Determine the (X, Y) coordinate at the center of the cell enclosing the given text.  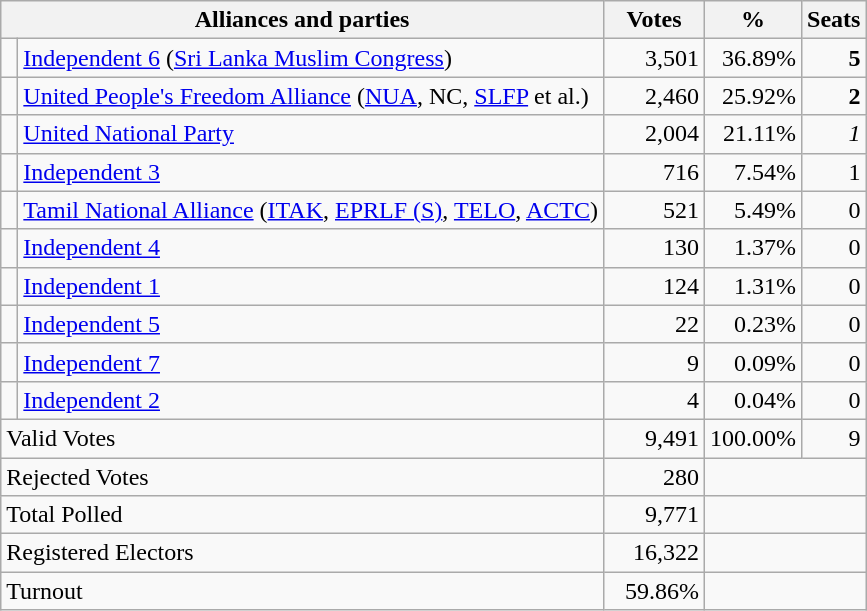
2,004 (654, 134)
7.54% (754, 172)
130 (654, 248)
9,771 (654, 515)
Independent 1 (311, 286)
36.89% (754, 58)
Alliances and parties (302, 20)
25.92% (754, 96)
5 (834, 58)
Independent 2 (311, 400)
716 (654, 172)
2,460 (654, 96)
521 (654, 210)
% (754, 20)
21.11% (754, 134)
1.31% (754, 286)
100.00% (754, 438)
0.04% (754, 400)
0.23% (754, 324)
Seats (834, 20)
Independent 4 (311, 248)
United National Party (311, 134)
280 (654, 477)
Independent 6 (Sri Lanka Muslim Congress) (311, 58)
Independent 7 (311, 362)
Total Polled (302, 515)
United People's Freedom Alliance (NUA, NC, SLFP et al.) (311, 96)
Tamil National Alliance (ITAK, EPRLF (S), TELO, ACTC) (311, 210)
Votes (654, 20)
3,501 (654, 58)
0.09% (754, 362)
Rejected Votes (302, 477)
4 (654, 400)
Independent 3 (311, 172)
5.49% (754, 210)
Independent 5 (311, 324)
22 (654, 324)
124 (654, 286)
59.86% (654, 591)
Registered Electors (302, 553)
1.37% (754, 248)
Valid Votes (302, 438)
16,322 (654, 553)
2 (834, 96)
9,491 (654, 438)
Turnout (302, 591)
